Output the [x, y] coordinate of the center of the cell containing the given text.  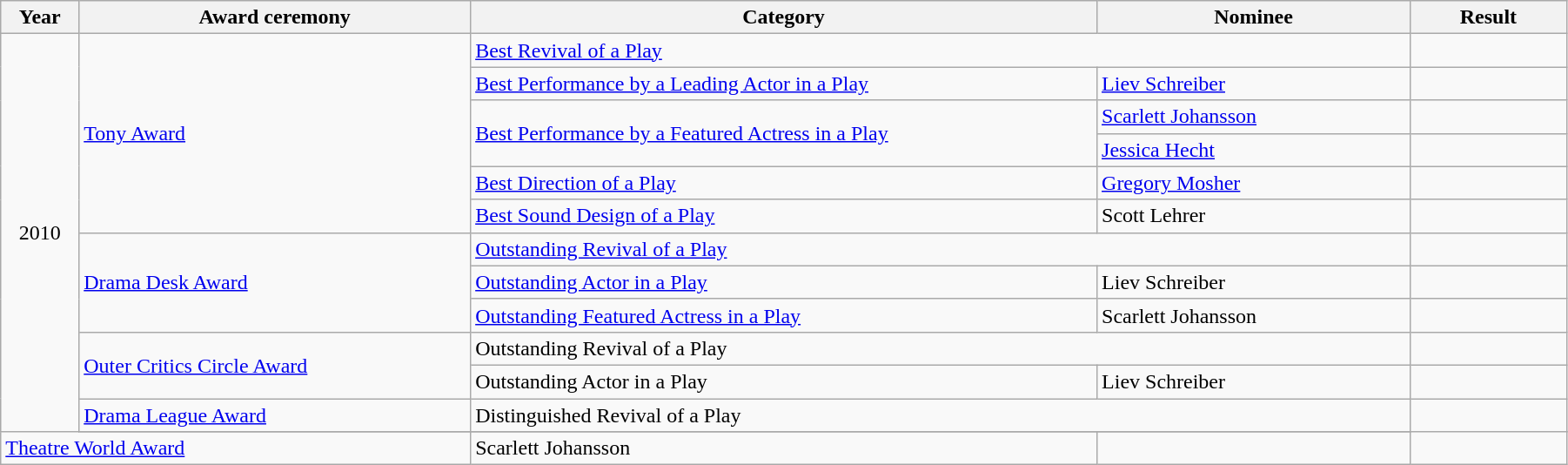
Best Sound Design of a Play [784, 216]
Outer Critics Circle Award [275, 365]
Distinguished Revival of a Play [941, 415]
Jessica Hecht [1254, 150]
Drama Desk Award [275, 282]
Nominee [1254, 17]
Year [40, 17]
2010 [40, 233]
Category [784, 17]
Gregory Mosher [1254, 183]
Best Revival of a Play [941, 51]
Best Performance by a Featured Actress in a Play [784, 133]
Tony Award [275, 133]
Result [1488, 17]
Outstanding Featured Actress in a Play [784, 315]
Best Direction of a Play [784, 183]
Theatre World Award [236, 448]
Scott Lehrer [1254, 216]
Award ceremony [275, 17]
Best Performance by a Leading Actor in a Play [784, 84]
Drama League Award [275, 415]
